Pinpoint the cell where the given text exists, returning its [X, Y] midpoint coordinate. 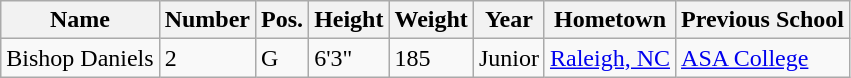
2 [207, 58]
Number [207, 20]
Hometown [610, 20]
Bishop Daniels [80, 58]
Name [80, 20]
Height [349, 20]
Raleigh, NC [610, 58]
Previous School [763, 20]
Pos. [282, 20]
Weight [431, 20]
Junior [508, 58]
G [282, 58]
Year [508, 20]
ASA College [763, 58]
185 [431, 58]
6'3" [349, 58]
